Locate the cell with the specified text and output its (X, Y) center coordinate. 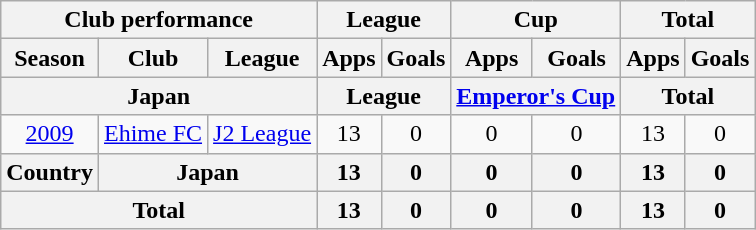
Country (50, 172)
J2 League (262, 134)
Club performance (159, 20)
Season (50, 58)
Cup (536, 20)
Emperor's Cup (536, 96)
2009 (50, 134)
Club (152, 58)
Ehime FC (152, 134)
